Output the [x, y] coordinate of the center of the cell containing the given text.  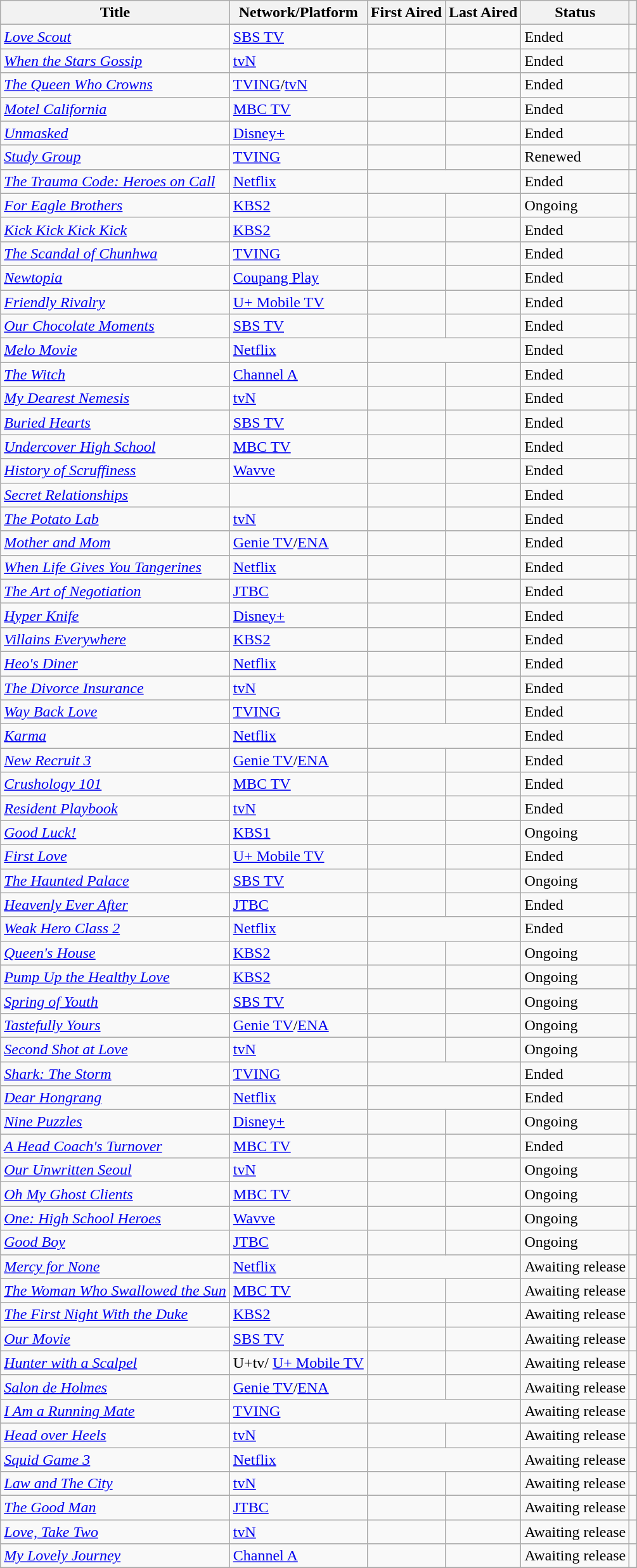
Title [115, 13]
U+tv/ U+ Mobile TV [298, 1363]
Our Chocolate Moments [115, 326]
Coupang Play [298, 277]
Second Shot at Love [115, 1049]
The Trauma Code: Heroes on Call [115, 181]
When Life Gives You Tangerines [115, 567]
My Dearest Nemesis [115, 398]
Buried Hearts [115, 423]
Mercy for None [115, 1266]
Secret Relationships [115, 495]
Head over Heels [115, 1435]
Heo's Diner [115, 663]
The First Night With the Duke [115, 1315]
Heavenly Ever After [115, 905]
The Scandal of Chunhwa [115, 253]
My Lovely Journey [115, 1556]
The Haunted Palace [115, 881]
Status [576, 13]
Study Group [115, 157]
Salon de Holmes [115, 1387]
Spring of Youth [115, 1001]
The Potato Lab [115, 519]
KBS1 [298, 832]
The Woman Who Swallowed the Sun [115, 1291]
Melo Movie [115, 350]
Friendly Rivalry [115, 302]
The Good Man [115, 1508]
Newtopia [115, 277]
Villains Everywhere [115, 639]
Renewed [576, 157]
Our Unwritten Seoul [115, 1170]
Undercover High School [115, 447]
First Aired [406, 13]
I Am a Running Mate [115, 1411]
Good Luck! [115, 832]
Nine Puzzles [115, 1122]
Dear Hongrang [115, 1098]
Hunter with a Scalpel [115, 1363]
The Witch [115, 374]
History of Scruffiness [115, 471]
Hyper Knife [115, 615]
One: High School Heroes [115, 1218]
Pump Up the Healthy Love [115, 977]
Kick Kick Kick Kick [115, 229]
The Divorce Insurance [115, 687]
Last Aired [483, 13]
The Queen Who Crowns [115, 85]
Good Boy [115, 1242]
Weak Hero Class 2 [115, 929]
Love Scout [115, 37]
A Head Coach's Turnover [115, 1146]
Mother and Mom [115, 543]
Karma [115, 736]
Squid Game 3 [115, 1459]
Law and The City [115, 1484]
First Love [115, 857]
Motel California [115, 109]
Way Back Love [115, 712]
Tastefully Yours [115, 1025]
Our Movie [115, 1339]
When the Stars Gossip [115, 61]
Network/Platform [298, 13]
The Art of Negotiation [115, 591]
Unmasked [115, 133]
Resident Playbook [115, 808]
TVING/tvN [298, 85]
For Eagle Brothers [115, 205]
Crushology 101 [115, 784]
Oh My Ghost Clients [115, 1194]
Queen's House [115, 953]
Shark: The Storm [115, 1074]
Love, Take Two [115, 1532]
New Recruit 3 [115, 760]
